Return the (X, Y) coordinate for the center point of the cell that contains the specified text.  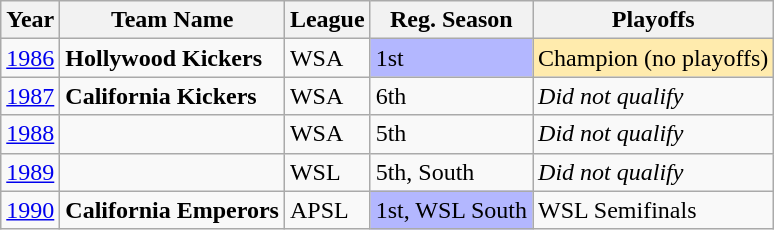
League (327, 20)
Playoffs (654, 20)
Reg. Season (451, 20)
1986 (30, 58)
Champion (no playoffs) (654, 58)
WSL (327, 172)
California Emperors (172, 210)
APSL (327, 210)
1990 (30, 210)
5th (451, 134)
Year (30, 20)
5th, South (451, 172)
Team Name (172, 20)
1988 (30, 134)
WSL Semifinals (654, 210)
1st, WSL South (451, 210)
California Kickers (172, 96)
6th (451, 96)
1st (451, 58)
Hollywood Kickers (172, 58)
1989 (30, 172)
1987 (30, 96)
